Find where the given text appears and provide that cell's center as [x, y] coordinate. 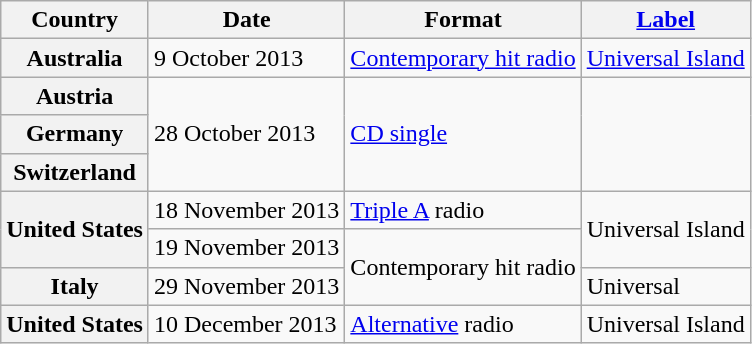
Austria [75, 96]
Label [666, 20]
Triple A radio [463, 210]
10 December 2013 [246, 324]
Germany [75, 134]
29 November 2013 [246, 286]
9 October 2013 [246, 58]
Format [463, 20]
CD single [463, 134]
Switzerland [75, 172]
Australia [75, 58]
Date [246, 20]
28 October 2013 [246, 134]
19 November 2013 [246, 248]
Italy [75, 286]
Country [75, 20]
Universal [666, 286]
Alternative radio [463, 324]
18 November 2013 [246, 210]
